Detect which cell encompasses the target text, then output its (X, Y) center coordinate. 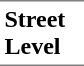
Street Level (42, 33)
